Extract the [x, y] coordinate from the center of the cell holding the provided text.  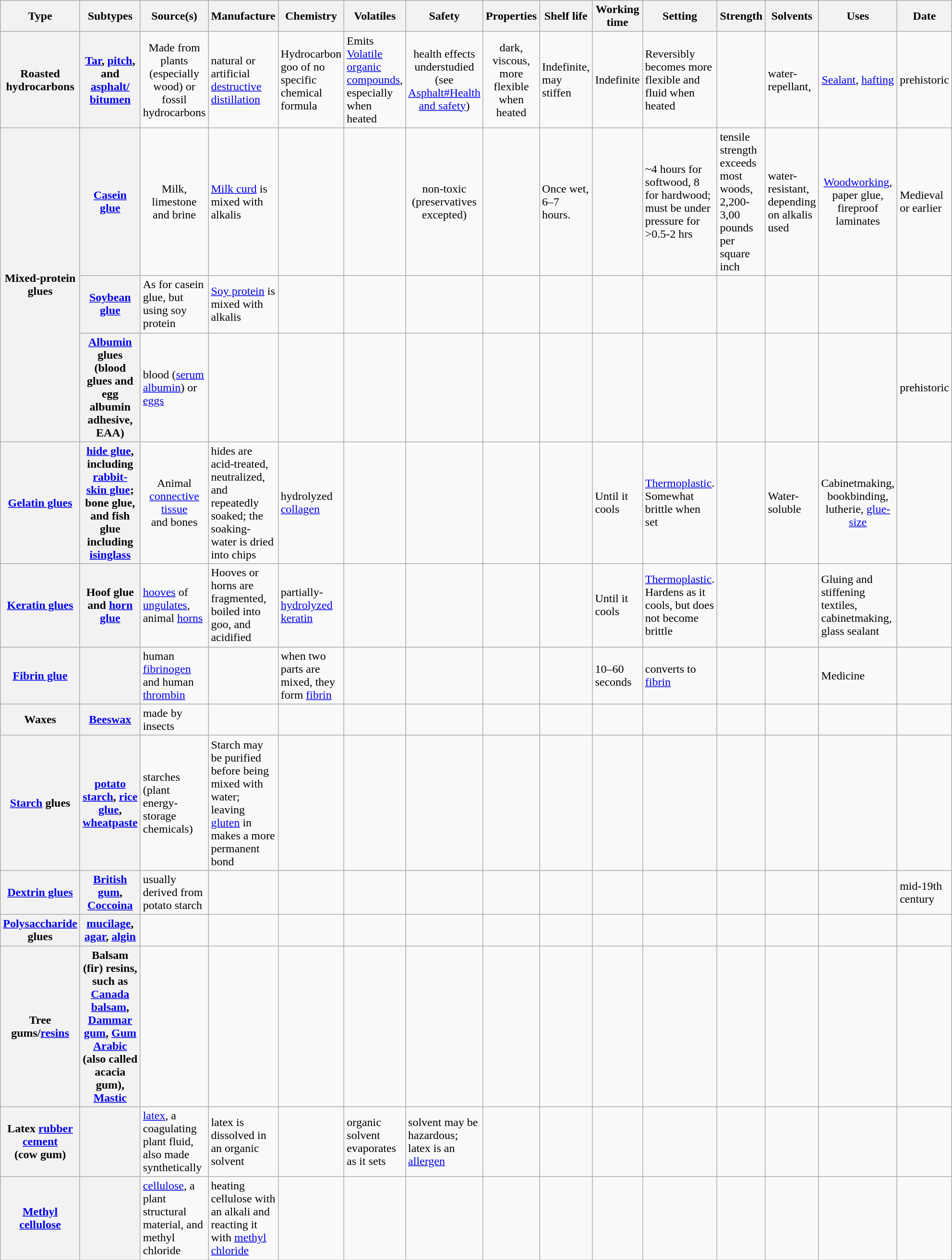
Albumin glues (blood glues and egg albumin adhesive, EAA) [110, 387]
Solvents [792, 16]
Properties [511, 16]
Shelf life [566, 16]
Water-soluble [792, 503]
hides are acid-treated, neutralized, and repeatedly soaked; the soaking-water is dried into chips [243, 503]
Starch may be purified before being mixed with water; leaving gluten in makes a more permanent bond [243, 803]
Balsam (fir) resins, such as Canada balsam, Dammar gum, Gum Arabic (also called acacia gum), Mastic [110, 1027]
mucilage, agar, algin [110, 930]
mid-19th century [925, 892]
hooves of ungulates, animal horns [174, 605]
Medicine [858, 675]
made by insects [174, 719]
Animal connective tissueand bones [174, 503]
blood (serum albumin) or eggs [174, 387]
Date [925, 16]
Hydrocarbon goo of no specific chemical formula [311, 80]
Milk curd is mixed with alkalis [243, 202]
potato starch, rice glue, wheatpaste [110, 803]
Milk, limestone and brine [174, 202]
Working time [617, 16]
British gum, Coccoina [110, 892]
Latex rubber cement(cow gum) [40, 1142]
~4 hours for softwood, 8 for hardwood; must be under pressure for >0.5-2 hrs [680, 202]
Thermoplastic. Somewhat brittle when set [680, 503]
Casein glue [110, 202]
when two parts are mixed, they form fibrin [311, 675]
Reversibly becomes more flexible and fluid when heated [680, 80]
Mixed-protein glues [40, 285]
Manufacture [243, 16]
Type [40, 16]
partially- hydrolyzed keratin [311, 605]
non-toxic (preservatives excepted) [445, 202]
Polysaccharide glues [40, 930]
usually derived from potato starch [174, 892]
latex, a coagulating plant fluid, also made synthetically [174, 1142]
Thermoplastic. Hardens as it cools, but does not become brittle [680, 605]
Gelatin glues [40, 503]
10–60 seconds [617, 675]
Fibrin glue [40, 675]
Hoof glue and horn glue [110, 605]
Sealant, hafting [858, 80]
Cabinetmaking, bookbinding, lutherie, glue-size [858, 503]
cellulose, a plant structural material, and methyl chloride [174, 1219]
Once wet, 6–7 hours. [566, 202]
latex is dissolved in an organic solvent [243, 1142]
Roasted hydrocarbons [40, 80]
Strength [741, 16]
Beeswax [110, 719]
Soy protein is mixed with alkalis [243, 304]
Source(s) [174, 16]
human fibrinogen and human thrombin [174, 675]
starches (plant energy-storage chemicals) [174, 803]
hydrolyzed collagen [311, 503]
Indefinite, may stiffen [566, 80]
solvent may be hazardous; latex is an allergen [445, 1142]
Hooves or horns are fragmented, boiled into goo, and acidified [243, 605]
health effects understudied (see Asphalt#Health and safety) [445, 80]
water-repellant, [792, 80]
Subtypes [110, 16]
Medieval or earlier [925, 202]
As for casein glue, but using soy protein [174, 304]
natural or artificial destructive distillation [243, 80]
Dextrin glues [40, 892]
Setting [680, 16]
Waxes [40, 719]
Made from plants (especially wood) or fossil hydrocarbons [174, 80]
Chemistry [311, 16]
organic solvent evaporates as it sets [375, 1142]
heating cellulose with an alkali and reacting it with methyl chloride [243, 1219]
Tar, pitch, and asphalt/ bitumen [110, 80]
hide glue, including rabbit-skin glue;bone glue, and fish glue including isinglass [110, 503]
Emits Volatile organic compounds, especially when heated [375, 80]
Woodworking, paper glue, fireproof laminates [858, 202]
Tree gums/resins [40, 1027]
Indefinite [617, 80]
Uses [858, 16]
dark, viscous, more flexible when heated [511, 80]
water-resistant, depending on alkalis used [792, 202]
Soybean glue [110, 304]
Gluing and stiffening textiles, cabinetmaking, glass sealant [858, 605]
Methyl cellulose [40, 1219]
tensile strength exceeds most woods, 2,200-3,00 pounds per square inch [741, 202]
converts to fibrin [680, 675]
Safety [445, 16]
Starch glues [40, 803]
Volatiles [375, 16]
Keratin glues [40, 605]
